Find where the given text appears and provide that cell's center as [x, y] coordinate. 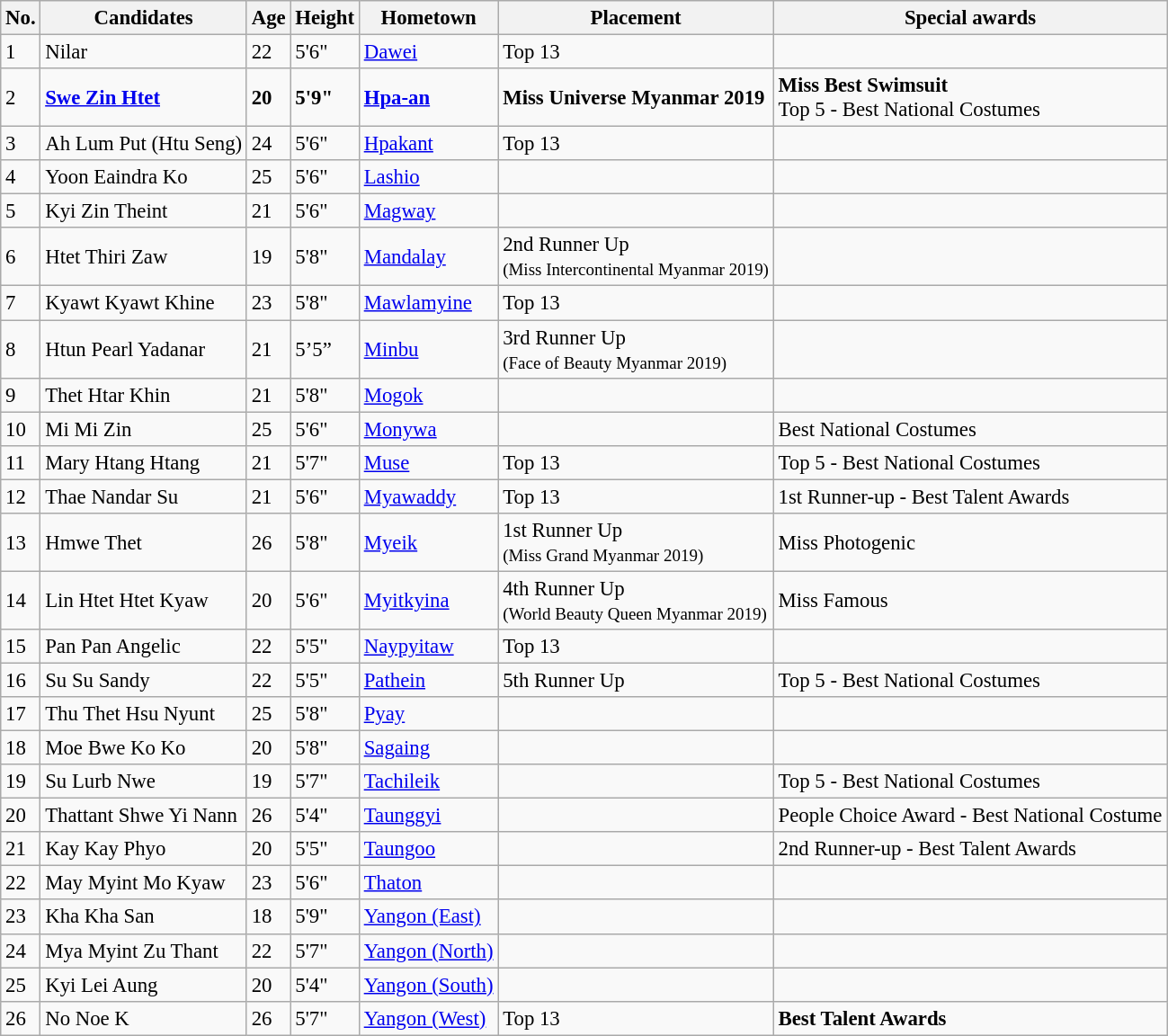
15 [21, 647]
People Choice Award - Best National Costume [969, 816]
Yangon (West) [428, 1018]
Kay Kay Phyo [144, 849]
Monywa [428, 429]
Kha Kha San [144, 917]
17 [21, 714]
Su Su Sandy [144, 680]
Miss Famous [969, 601]
Mary Htang Htang [144, 462]
4 [21, 177]
Myeik [428, 543]
1st Runner Up (Miss Grand Myanmar 2019) [636, 543]
7 [21, 303]
4th Runner Up (World Beauty Queen Myanmar 2019) [636, 601]
12 [21, 496]
Mya Myint Zu Thant [144, 951]
Thae Nandar Su [144, 496]
Htet Thiri Zaw [144, 257]
Htun Pearl Yadanar [144, 349]
13 [21, 543]
5 [21, 211]
9 [21, 395]
Mogok [428, 395]
Height [325, 18]
Candidates [144, 18]
Mandalay [428, 257]
2nd Runner Up (Miss Intercontinental Myanmar 2019) [636, 257]
2nd Runner-up - Best Talent Awards [969, 849]
5th Runner Up [636, 680]
May Myint Mo Kyaw [144, 883]
14 [21, 601]
Lashio [428, 177]
11 [21, 462]
Moe Bwe Ko Ko [144, 748]
Best National Costumes [969, 429]
Hmwe Thet [144, 543]
No Noe K [144, 1018]
6 [21, 257]
Tachileik [428, 781]
Pathein [428, 680]
Thu Thet Hsu Nyunt [144, 714]
Nilar [144, 52]
Yangon (South) [428, 985]
Pan Pan Angelic [144, 647]
Minbu [428, 349]
Kyawt Kyawt Khine [144, 303]
Magway [428, 211]
Taungoo [428, 849]
Special awards [969, 18]
Naypyitaw [428, 647]
Swe Zin Htet [144, 97]
Mi Mi Zin [144, 429]
Ah Lum Put (Htu Seng) [144, 144]
Mawlamyine [428, 303]
Taunggyi [428, 816]
3rd Runner Up (Face of Beauty Myanmar 2019) [636, 349]
Best Talent Awards [969, 1018]
5’5” [325, 349]
Placement [636, 18]
Lin Htet Htet Kyaw [144, 601]
Myawaddy [428, 496]
1 [21, 52]
Age [268, 18]
Kyi Lei Aung [144, 985]
Hometown [428, 18]
8 [21, 349]
Thattant Shwe Yi Nann [144, 816]
10 [21, 429]
No. [21, 18]
Miss Photogenic [969, 543]
Sagaing [428, 748]
16 [21, 680]
Yoon Eaindra Ko [144, 177]
Pyay [428, 714]
Su Lurb Nwe [144, 781]
Thaton [428, 883]
1st Runner-up - Best Talent Awards [969, 496]
Hpa-an [428, 97]
Hpakant [428, 144]
Dawei [428, 52]
Kyi Zin Theint [144, 211]
Yangon (North) [428, 951]
Myitkyina [428, 601]
2 [21, 97]
Yangon (East) [428, 917]
Muse [428, 462]
Miss Best SwimsuitTop 5 - Best National Costumes [969, 97]
Miss Universe Myanmar 2019 [636, 97]
3 [21, 144]
Thet Htar Khin [144, 395]
